Search for the cell housing the specified text and yield its (X, Y) center coordinate. 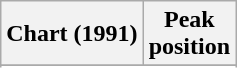
Peakposition (189, 34)
Chart (1991) (72, 34)
